Identify which cell holds the provided text, then report its [x, y] central coordinate. 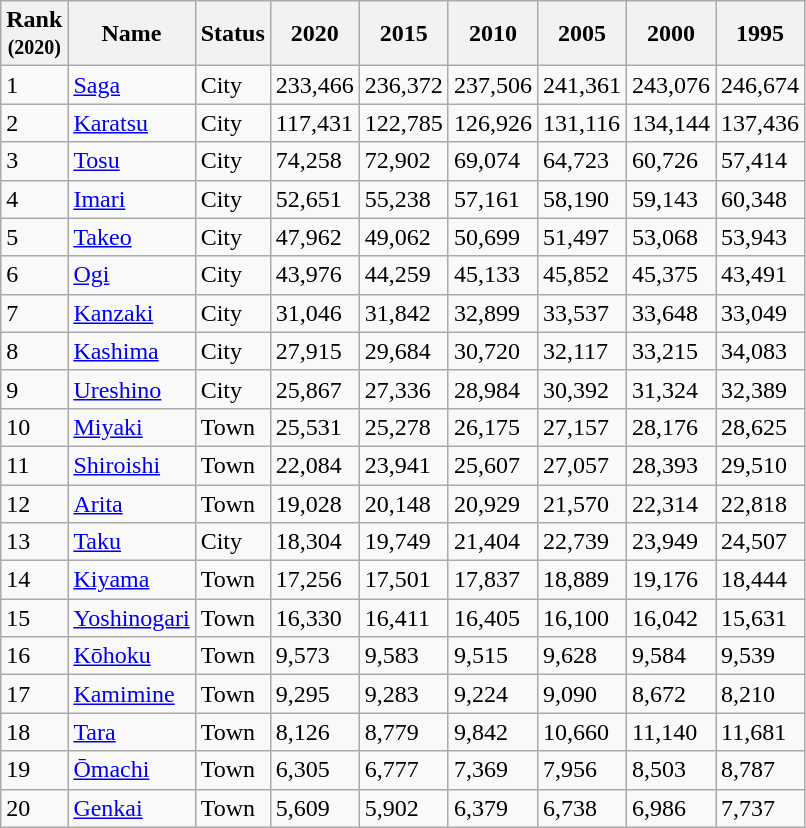
43,491 [760, 275]
27,157 [582, 427]
45,852 [582, 275]
10,660 [582, 732]
Ōmachi [132, 770]
5,902 [404, 808]
30,720 [492, 351]
9,515 [492, 656]
18,889 [582, 580]
29,510 [760, 465]
15,631 [760, 618]
2000 [672, 34]
19,176 [672, 580]
17,256 [314, 580]
28,176 [672, 427]
53,943 [760, 237]
2 [34, 123]
6,738 [582, 808]
29,684 [404, 351]
10 [34, 427]
2015 [404, 34]
59,143 [672, 199]
Taku [132, 542]
64,723 [582, 161]
16,100 [582, 618]
126,926 [492, 123]
32,117 [582, 351]
122,785 [404, 123]
Arita [132, 503]
20,929 [492, 503]
21,404 [492, 542]
33,648 [672, 313]
44,259 [404, 275]
Kashima [132, 351]
28,625 [760, 427]
17,837 [492, 580]
Ogi [132, 275]
241,361 [582, 85]
Miyaki [132, 427]
27,057 [582, 465]
33,537 [582, 313]
55,238 [404, 199]
Rank(2020) [34, 34]
22,818 [760, 503]
9,842 [492, 732]
117,431 [314, 123]
6,986 [672, 808]
Genkai [132, 808]
Tara [132, 732]
8,779 [404, 732]
27,915 [314, 351]
8,787 [760, 770]
8,210 [760, 694]
22,739 [582, 542]
Kiyama [132, 580]
32,899 [492, 313]
19 [34, 770]
9,283 [404, 694]
26,175 [492, 427]
43,976 [314, 275]
17 [34, 694]
Kamimine [132, 694]
11 [34, 465]
28,393 [672, 465]
9,583 [404, 656]
25,607 [492, 465]
22,084 [314, 465]
134,144 [672, 123]
25,531 [314, 427]
14 [34, 580]
53,068 [672, 237]
32,389 [760, 389]
8,126 [314, 732]
22,314 [672, 503]
Karatsu [132, 123]
7,737 [760, 808]
31,046 [314, 313]
Yoshinogari [132, 618]
47,962 [314, 237]
50,699 [492, 237]
9,628 [582, 656]
2010 [492, 34]
9,224 [492, 694]
51,497 [582, 237]
1995 [760, 34]
4 [34, 199]
34,083 [760, 351]
28,984 [492, 389]
8 [34, 351]
16,042 [672, 618]
Imari [132, 199]
6 [34, 275]
7 [34, 313]
49,062 [404, 237]
16 [34, 656]
30,392 [582, 389]
16,405 [492, 618]
17,501 [404, 580]
24,507 [760, 542]
11,681 [760, 732]
6,777 [404, 770]
18,444 [760, 580]
45,375 [672, 275]
18,304 [314, 542]
9,090 [582, 694]
9,295 [314, 694]
25,278 [404, 427]
6,305 [314, 770]
8,503 [672, 770]
Kanzaki [132, 313]
7,956 [582, 770]
11,140 [672, 732]
16,411 [404, 618]
19,028 [314, 503]
20,148 [404, 503]
21,570 [582, 503]
Takeo [132, 237]
18 [34, 732]
33,049 [760, 313]
31,324 [672, 389]
7,369 [492, 770]
23,949 [672, 542]
74,258 [314, 161]
9,573 [314, 656]
9 [34, 389]
3 [34, 161]
57,414 [760, 161]
246,674 [760, 85]
15 [34, 618]
2020 [314, 34]
13 [34, 542]
25,867 [314, 389]
Tosu [132, 161]
12 [34, 503]
233,466 [314, 85]
52,651 [314, 199]
45,133 [492, 275]
31,842 [404, 313]
5,609 [314, 808]
236,372 [404, 85]
Saga [132, 85]
58,190 [582, 199]
8,672 [672, 694]
2005 [582, 34]
60,348 [760, 199]
Name [132, 34]
237,506 [492, 85]
Ureshino [132, 389]
16,330 [314, 618]
33,215 [672, 351]
9,584 [672, 656]
243,076 [672, 85]
131,116 [582, 123]
27,336 [404, 389]
57,161 [492, 199]
9,539 [760, 656]
72,902 [404, 161]
60,726 [672, 161]
20 [34, 808]
6,379 [492, 808]
137,436 [760, 123]
Status [232, 34]
69,074 [492, 161]
19,749 [404, 542]
Shiroishi [132, 465]
5 [34, 237]
23,941 [404, 465]
1 [34, 85]
Kōhoku [132, 656]
